For the text-containing cell, return its midpoint in [x, y] coordinate format. 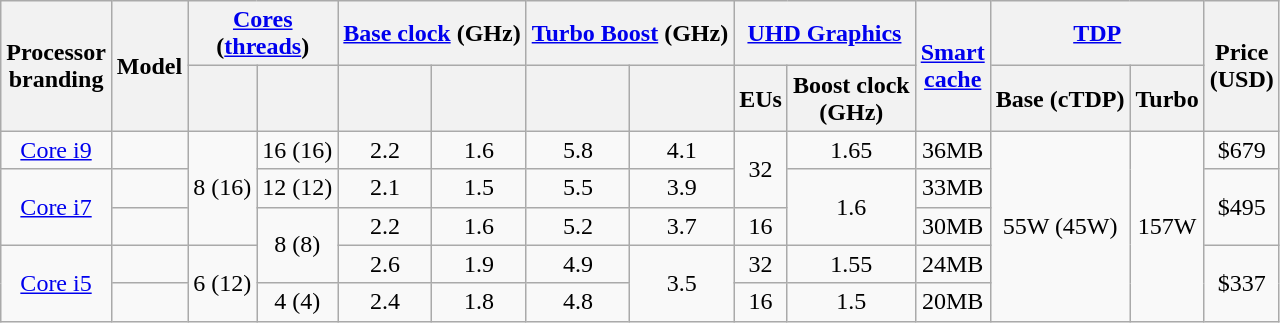
Price(USD) [1242, 66]
1.9 [479, 264]
Core i7 [56, 207]
Boost clock(GHz) [851, 98]
4.1 [682, 150]
$495 [1242, 207]
5.8 [578, 150]
Cores(threads) [263, 34]
Base clock (GHz) [432, 34]
33MB [952, 188]
5.2 [578, 226]
6 (12) [222, 283]
16 (16) [298, 150]
Turbo [1167, 98]
UHD Graphics [824, 34]
3.5 [682, 283]
24MB [952, 264]
$337 [1242, 283]
5.5 [578, 188]
4.9 [578, 264]
$679 [1242, 150]
55W (45W) [1060, 226]
8 (8) [298, 245]
Core i5 [56, 283]
Turbo Boost (GHz) [630, 34]
Model [149, 66]
TDP [1097, 34]
1.65 [851, 150]
36MB [952, 150]
12 (12) [298, 188]
3.7 [682, 226]
8 (16) [222, 188]
EUs [761, 98]
Base (cTDP) [1060, 98]
157W [1167, 226]
4 (4) [298, 302]
Core i9 [56, 150]
1.8 [479, 302]
2.4 [385, 302]
Smartcache [952, 66]
20MB [952, 302]
1.55 [851, 264]
2.1 [385, 188]
2.6 [385, 264]
3.9 [682, 188]
30MB [952, 226]
Processorbranding [56, 66]
4.8 [578, 302]
